Return [x, y] of the center of cell containing provided text 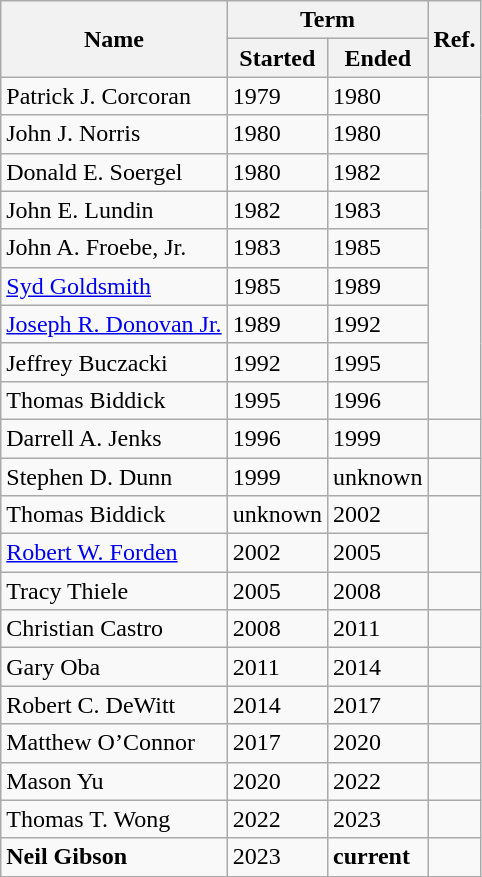
1979 [277, 96]
Matthew O’Connor [114, 743]
Term [328, 20]
Syd Goldsmith [114, 286]
Darrell A. Jenks [114, 438]
Ended [378, 58]
Jeffrey Buczacki [114, 362]
current [378, 857]
Joseph R. Donovan Jr. [114, 324]
Mason Yu [114, 781]
John A. Froebe, Jr. [114, 248]
Stephen D. Dunn [114, 477]
John J. Norris [114, 134]
Ref. [454, 39]
Christian Castro [114, 629]
Tracy Thiele [114, 591]
Thomas T. Wong [114, 819]
John E. Lundin [114, 210]
Started [277, 58]
Gary Oba [114, 667]
Patrick J. Corcoran [114, 96]
Robert W. Forden [114, 553]
Robert C. DeWitt [114, 705]
Donald E. Soergel [114, 172]
Name [114, 39]
Neil Gibson [114, 857]
